Output the [X, Y] coordinate of the center of the cell containing the given text.  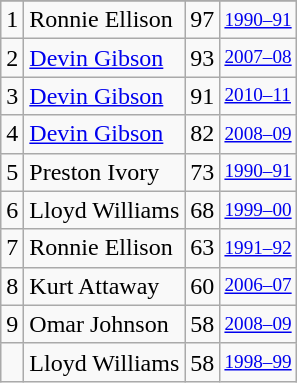
Preston Ivory [104, 172]
93 [202, 58]
82 [202, 134]
4 [12, 134]
1991–92 [258, 248]
6 [12, 210]
7 [12, 248]
2010–11 [258, 96]
2007–08 [258, 58]
73 [202, 172]
2 [12, 58]
5 [12, 172]
9 [12, 324]
3 [12, 96]
2006–07 [258, 286]
1998–99 [258, 362]
97 [202, 20]
Kurt Attaway [104, 286]
68 [202, 210]
91 [202, 96]
1 [12, 20]
63 [202, 248]
60 [202, 286]
Omar Johnson [104, 324]
1999–00 [258, 210]
8 [12, 286]
